Scan for the cell matching the given text and deliver its (X, Y) coordinate at center. 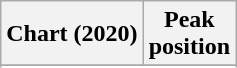
Chart (2020) (72, 34)
Peakposition (189, 34)
